Pinpoint the cell where the given text exists, returning its (x, y) midpoint coordinate. 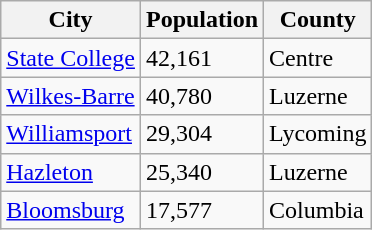
County (318, 20)
Columbia (318, 210)
17,577 (202, 210)
City (71, 20)
42,161 (202, 58)
Bloomsburg (71, 210)
40,780 (202, 96)
Lycoming (318, 134)
Hazleton (71, 172)
Centre (318, 58)
25,340 (202, 172)
Population (202, 20)
Wilkes-Barre (71, 96)
Williamsport (71, 134)
29,304 (202, 134)
State College (71, 58)
